Identify which cell holds the provided text, then report its (X, Y) central coordinate. 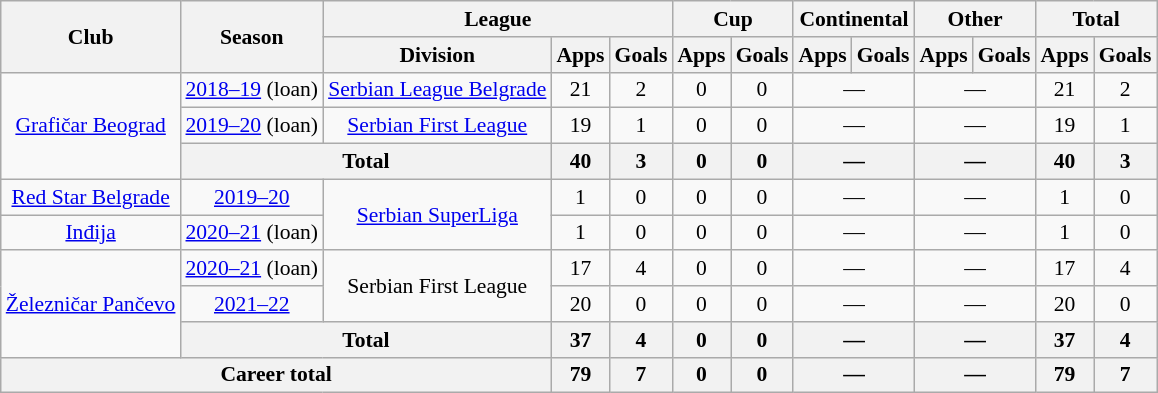
2018–19 (loan) (252, 90)
Career total (276, 375)
Season (252, 36)
2019–20 (loan) (252, 126)
Club (91, 36)
2021–22 (252, 304)
Division (437, 55)
Continental (854, 19)
Inđija (91, 233)
Serbian League Belgrade (437, 90)
Other (976, 19)
Cup (732, 19)
Grafičar Beograd (91, 126)
League (498, 19)
Železničar Pančevo (91, 304)
Serbian SuperLiga (437, 214)
2019–20 (252, 197)
Red Star Belgrade (91, 197)
